Identify which cell holds the provided text, then report its (X, Y) central coordinate. 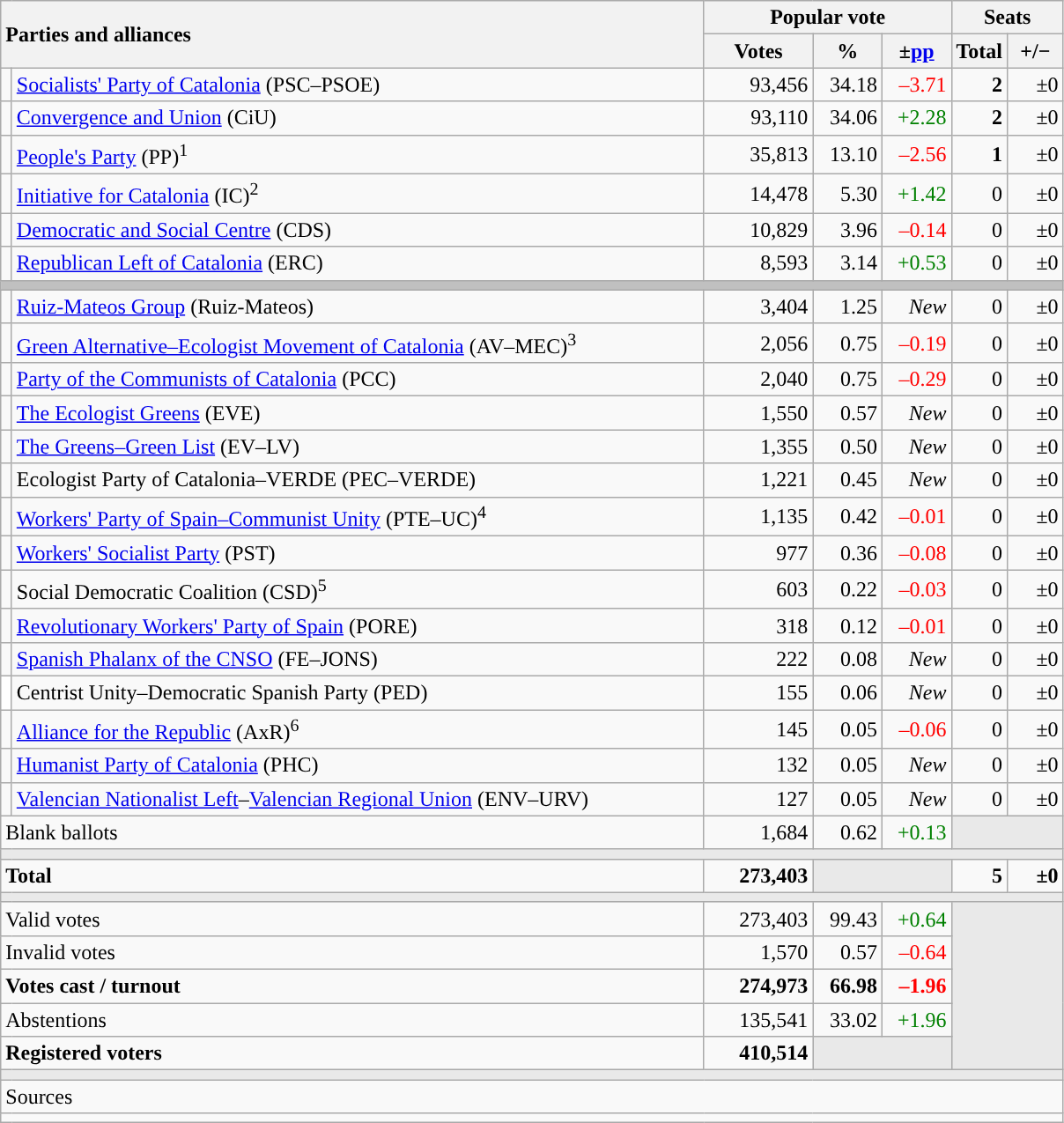
Humanist Party of Catalonia (PHC) (358, 765)
Votes cast / turnout (352, 986)
34.06 (847, 118)
Social Democratic Coalition (CSD)5 (358, 590)
1,684 (758, 832)
Alliance for the Republic (AxR)6 (358, 729)
410,514 (758, 1053)
93,456 (758, 85)
318 (758, 625)
Centrist Unity–Democratic Spanish Party (PED) (358, 692)
34.18 (847, 85)
155 (758, 692)
Republican Left of Catalonia (ERC) (358, 263)
Blank ballots (352, 832)
1,135 (758, 516)
14,478 (758, 194)
1,550 (758, 413)
3,404 (758, 307)
The Ecologist Greens (EVE) (358, 413)
3.14 (847, 263)
+0.64 (916, 919)
977 (758, 553)
0.36 (847, 553)
10,829 (758, 230)
Convergence and Union (CiU) (358, 118)
Workers' Party of Spain–Communist Unity (PTE–UC)4 (358, 516)
–0.08 (916, 553)
Spanish Phalanx of the CNSO (FE–JONS) (358, 659)
Invalid votes (352, 953)
Party of the Communists of Catalonia (PCC) (358, 380)
–0.03 (916, 590)
1 (979, 155)
0.22 (847, 590)
1,355 (758, 447)
222 (758, 659)
33.02 (847, 1020)
0.08 (847, 659)
Ecologist Party of Catalonia–VERDE (PEC–VERDE) (358, 480)
0.45 (847, 480)
Valencian Nationalist Left–Valencian Regional Union (ENV–URV) (358, 799)
–0.29 (916, 380)
274,973 (758, 986)
–0.64 (916, 953)
Valid votes (352, 919)
Democratic and Social Centre (CDS) (358, 230)
Green Alternative–Ecologist Movement of Catalonia (AV–MEC)3 (358, 344)
+1.42 (916, 194)
Sources (532, 1097)
132 (758, 765)
3.96 (847, 230)
0.62 (847, 832)
0.12 (847, 625)
–1.96 (916, 986)
+0.13 (916, 832)
0.42 (847, 516)
5 (979, 875)
135,541 (758, 1020)
99.43 (847, 919)
8,593 (758, 263)
+2.28 (916, 118)
13.10 (847, 155)
Socialists' Party of Catalonia (PSC–PSOE) (358, 85)
2,056 (758, 344)
Workers' Socialist Party (PST) (358, 553)
+/− (1036, 51)
145 (758, 729)
1,221 (758, 480)
–2.56 (916, 155)
2,040 (758, 380)
–0.19 (916, 344)
Votes (758, 51)
603 (758, 590)
–0.14 (916, 230)
0.06 (847, 692)
–3.71 (916, 85)
+1.96 (916, 1020)
Revolutionary Workers' Party of Spain (PORE) (358, 625)
5.30 (847, 194)
People's Party (PP)1 (358, 155)
Abstentions (352, 1020)
66.98 (847, 986)
0.50 (847, 447)
Seats (1008, 18)
Parties and alliances (352, 34)
127 (758, 799)
35,813 (758, 155)
Registered voters (352, 1053)
+0.53 (916, 263)
1.25 (847, 307)
1,570 (758, 953)
The Greens–Green List (EV–LV) (358, 447)
93,110 (758, 118)
Initiative for Catalonia (IC)2 (358, 194)
% (847, 51)
Ruiz-Mateos Group (Ruiz-Mateos) (358, 307)
±pp (916, 51)
Popular vote (828, 18)
–0.06 (916, 729)
